Scan for the cell matching the given text and deliver its (x, y) coordinate at center. 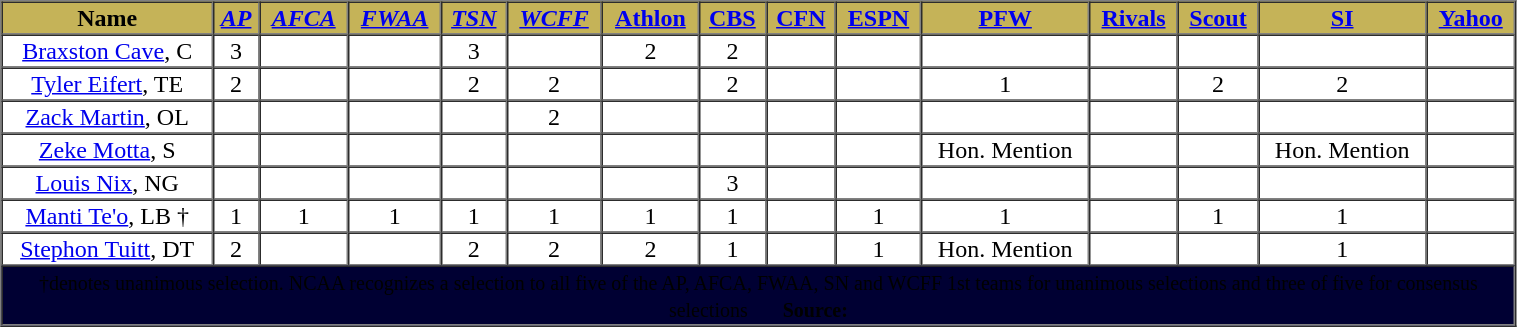
Athlon (650, 18)
Zack Martin, OL (108, 116)
Zeke Motta, S (108, 150)
Louis Nix, NG (108, 182)
Manti Te'o, LB † (108, 216)
Scout (1218, 18)
Braxston Cave, C (108, 50)
CFN (801, 18)
Yahoo (1470, 18)
FWAA (394, 18)
WCFF (554, 18)
SI (1342, 18)
Stephon Tuitt, DT (108, 248)
Rivals (1134, 18)
PFW (1005, 18)
CBS (732, 18)
ESPN (878, 18)
Tyler Eifert, TE (108, 84)
AFCA (304, 18)
Name (108, 18)
AP (236, 18)
TSN (474, 18)
